Output the (X, Y) coordinate of the center of the cell containing the given text.  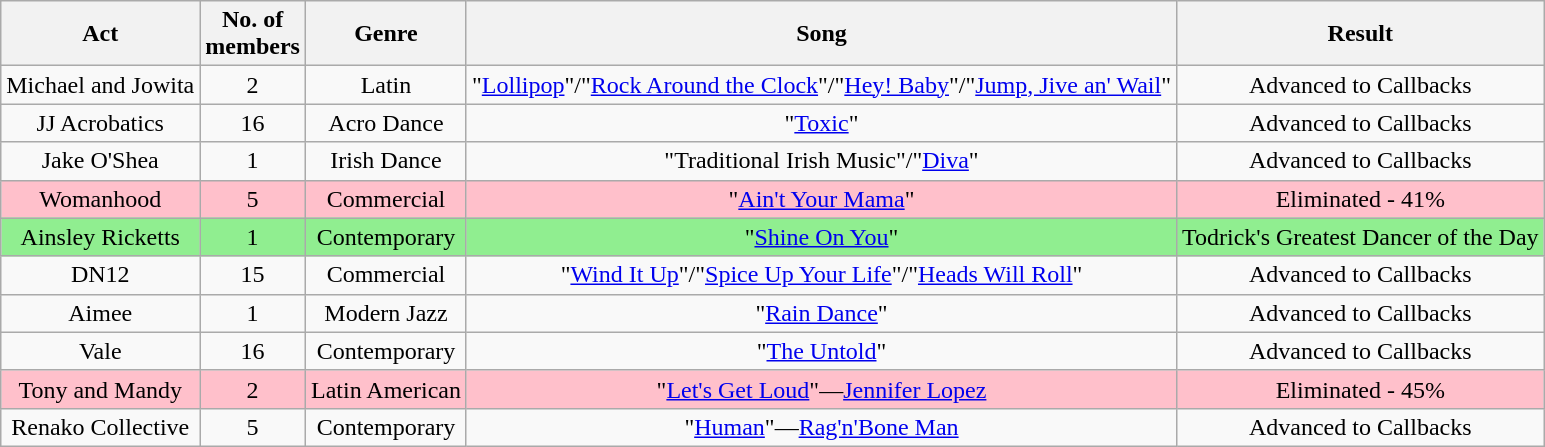
Ainsley Ricketts (100, 237)
Jake O'Shea (100, 161)
"Ain't Your Mama" (821, 199)
Latin (386, 85)
"Rain Dance" (821, 313)
Todrick's Greatest Dancer of the Day (1361, 237)
Vale (100, 351)
Tony and Mandy (100, 389)
Act (100, 34)
Eliminated - 41% (1361, 199)
No. ofmembers (253, 34)
Eliminated - 45% (1361, 389)
Acro Dance (386, 123)
Michael and Jowita (100, 85)
"Let's Get Loud"—Jennifer Lopez (821, 389)
Womanhood (100, 199)
Latin American (386, 389)
Irish Dance (386, 161)
Modern Jazz (386, 313)
"Wind It Up"/"Spice Up Your Life"/"Heads Will Roll" (821, 275)
"Lollipop"/"Rock Around the Clock"/"Hey! Baby"/"Jump, Jive an' Wail" (821, 85)
JJ Acrobatics (100, 123)
"The Untold" (821, 351)
"Shine On You" (821, 237)
Renako Collective (100, 427)
DN12 (100, 275)
15 (253, 275)
Result (1361, 34)
Song (821, 34)
"Traditional Irish Music"/"Diva" (821, 161)
"Toxic" (821, 123)
Aimee (100, 313)
"Human"—Rag'n'Bone Man (821, 427)
Genre (386, 34)
